Provide the [x, y] coordinate of the cell's center where the given text is located.  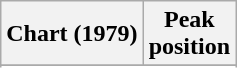
Peakposition [189, 34]
Chart (1979) [72, 34]
